Identify which cell holds the provided text, then report its (X, Y) central coordinate. 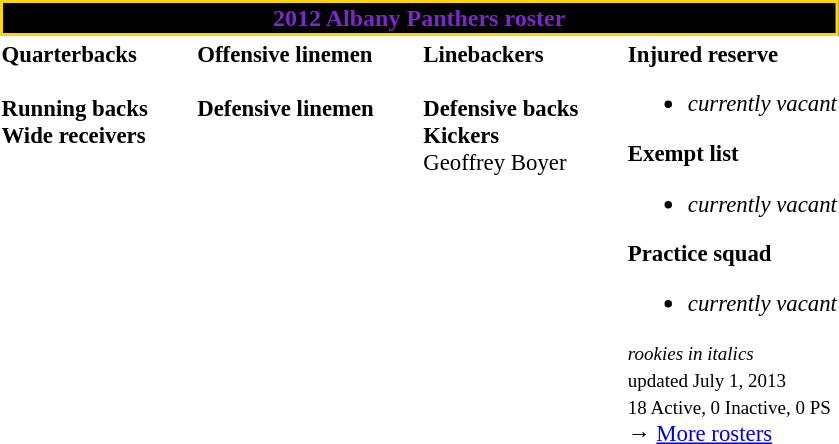
2012 Albany Panthers roster (419, 18)
